Find where the given text appears and provide that cell's center as (X, Y) coordinate. 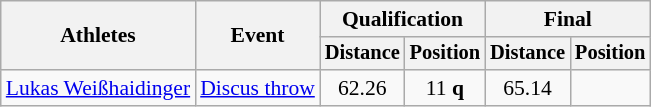
Lukas Weißhaidinger (98, 88)
Athletes (98, 36)
Event (258, 36)
62.26 (362, 88)
Discus throw (258, 88)
Qualification (402, 19)
65.14 (528, 88)
11 q (445, 88)
Final (568, 19)
